Return the (X, Y) coordinate for the center point of the cell that contains the specified text.  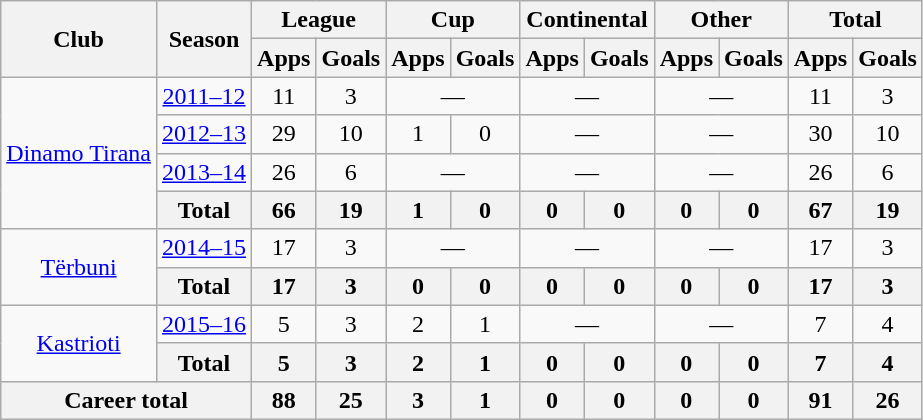
25 (351, 400)
67 (820, 210)
29 (284, 134)
88 (284, 400)
Club (79, 39)
2013–14 (204, 172)
Season (204, 39)
2012–13 (204, 134)
2015–16 (204, 324)
Continental (587, 20)
2014–15 (204, 248)
2011–12 (204, 96)
Kastrioti (79, 343)
Cup (453, 20)
Career total (126, 400)
91 (820, 400)
66 (284, 210)
Other (721, 20)
Dinamo Tirana (79, 153)
30 (820, 134)
League (319, 20)
Tërbuni (79, 267)
